Extract the (x, y) coordinate from the center of the cell holding the provided text.  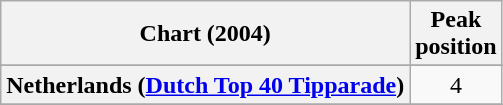
Peakposition (456, 34)
Chart (2004) (206, 34)
Netherlands (Dutch Top 40 Tipparade) (206, 85)
4 (456, 85)
